From the cell containing the given text, extract its center point as (x, y) coordinate. 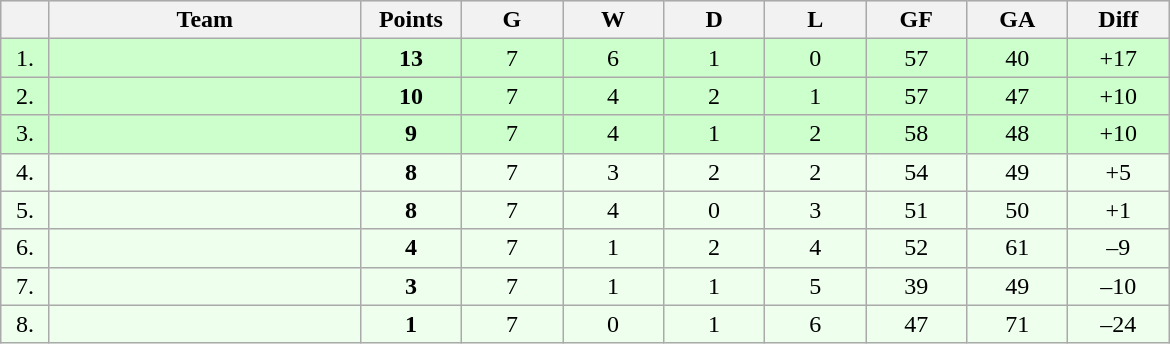
1. (26, 58)
L (816, 20)
D (714, 20)
Diff (1118, 20)
G (512, 20)
54 (916, 172)
Points (410, 20)
4. (26, 172)
48 (1018, 134)
W (612, 20)
7. (26, 286)
61 (1018, 248)
–10 (1118, 286)
–24 (1118, 324)
9 (410, 134)
8. (26, 324)
3. (26, 134)
+1 (1118, 210)
39 (916, 286)
+17 (1118, 58)
52 (916, 248)
5 (816, 286)
Team (204, 20)
GF (916, 20)
51 (916, 210)
10 (410, 96)
–9 (1118, 248)
5. (26, 210)
71 (1018, 324)
+5 (1118, 172)
GA (1018, 20)
6. (26, 248)
58 (916, 134)
40 (1018, 58)
50 (1018, 210)
13 (410, 58)
2. (26, 96)
